Determine the [X, Y] coordinate at the center of the cell enclosing the given text.  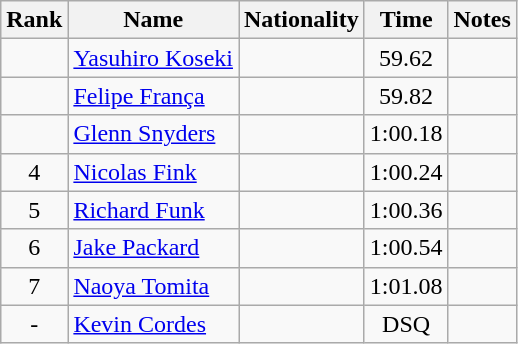
- [34, 324]
Nicolas Fink [154, 172]
Name [154, 20]
Nationality [301, 20]
Rank [34, 20]
6 [34, 248]
Yasuhiro Koseki [154, 58]
1:00.54 [406, 248]
1:00.36 [406, 210]
1:00.24 [406, 172]
5 [34, 210]
1:00.18 [406, 134]
Jake Packard [154, 248]
Glenn Snyders [154, 134]
1:01.08 [406, 286]
Kevin Cordes [154, 324]
4 [34, 172]
Naoya Tomita [154, 286]
Notes [482, 20]
Time [406, 20]
7 [34, 286]
59.62 [406, 58]
59.82 [406, 96]
Richard Funk [154, 210]
DSQ [406, 324]
Felipe França [154, 96]
